Provide the (x, y) coordinate of the cell's center where the given text is located.  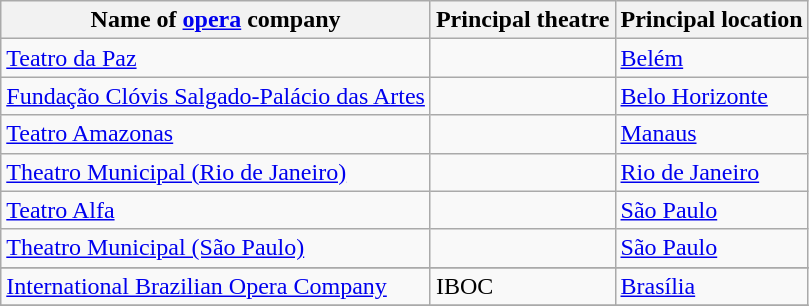
Principal theatre (522, 20)
Teatro da Paz (216, 58)
Principal location (712, 20)
Rio de Janeiro (712, 172)
Theatro Municipal (São Paulo) (216, 248)
Teatro Amazonas (216, 134)
Manaus (712, 134)
Belém (712, 58)
Brasília (712, 286)
IBOC (522, 286)
Theatro Municipal (Rio de Janeiro) (216, 172)
Fundação Clóvis Salgado-Palácio das Artes (216, 96)
Belo Horizonte (712, 96)
Teatro Alfa (216, 210)
International Brazilian Opera Company (216, 286)
Name of opera company (216, 20)
